Scan for the cell matching the given text and deliver its [x, y] coordinate at center. 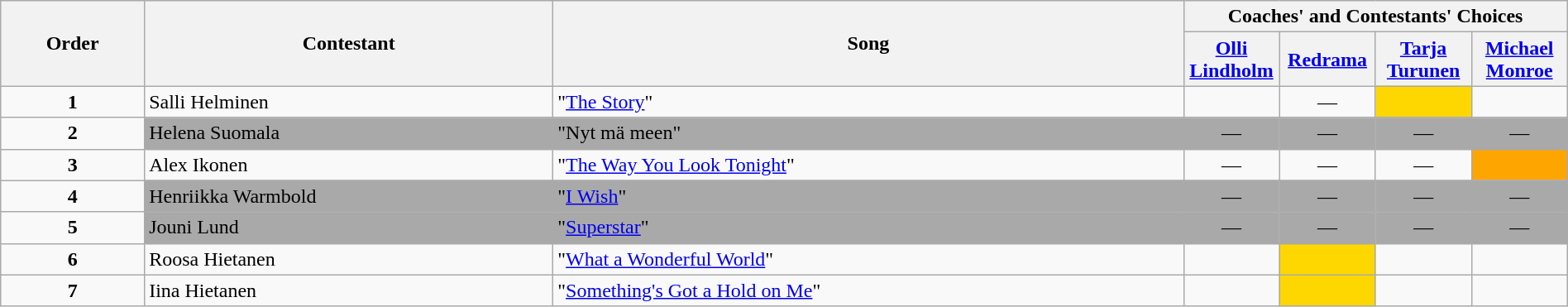
"What a Wonderful World" [868, 259]
Alex Ikonen [349, 165]
Henriikka Warmbold [349, 196]
"Nyt mä meen" [868, 133]
"The Way You Look Tonight" [868, 165]
1 [73, 102]
2 [73, 133]
"The Story" [868, 102]
Coaches' and Contestants' Choices [1375, 17]
3 [73, 165]
"I Wish" [868, 196]
Contestant [349, 43]
6 [73, 259]
Iina Hietanen [349, 290]
Helena Suomala [349, 133]
7 [73, 290]
Redrama [1327, 60]
Michael Monroe [1519, 60]
Jouni Lund [349, 228]
"Superstar" [868, 228]
"Something's Got a Hold on Me" [868, 290]
5 [73, 228]
Tarja Turunen [1423, 60]
Order [73, 43]
Song [868, 43]
Salli Helminen [349, 102]
Roosa Hietanen [349, 259]
4 [73, 196]
Olli Lindholm [1231, 60]
